Pinpoint the cell where the given text exists, returning its [x, y] midpoint coordinate. 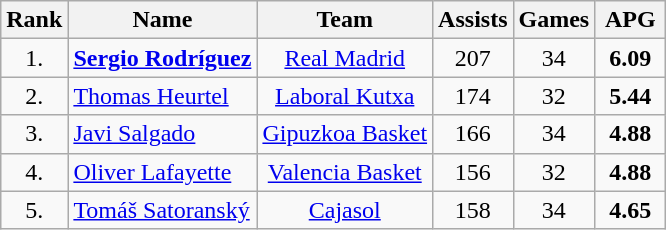
166 [473, 134]
Javi Salgado [162, 134]
5.44 [630, 96]
Games [554, 20]
Name [162, 20]
Thomas Heurtel [162, 96]
Tomáš Satoranský [162, 210]
APG [630, 20]
Team [345, 20]
Real Madrid [345, 58]
2. [34, 96]
174 [473, 96]
4.65 [630, 210]
3. [34, 134]
Oliver Lafayette [162, 172]
207 [473, 58]
Rank [34, 20]
156 [473, 172]
1. [34, 58]
5. [34, 210]
Laboral Kutxa [345, 96]
4. [34, 172]
Cajasol [345, 210]
158 [473, 210]
Valencia Basket [345, 172]
Assists [473, 20]
6.09 [630, 58]
Gipuzkoa Basket [345, 134]
Sergio Rodríguez [162, 58]
